Output the [x, y] coordinate of the center of the cell containing the given text.  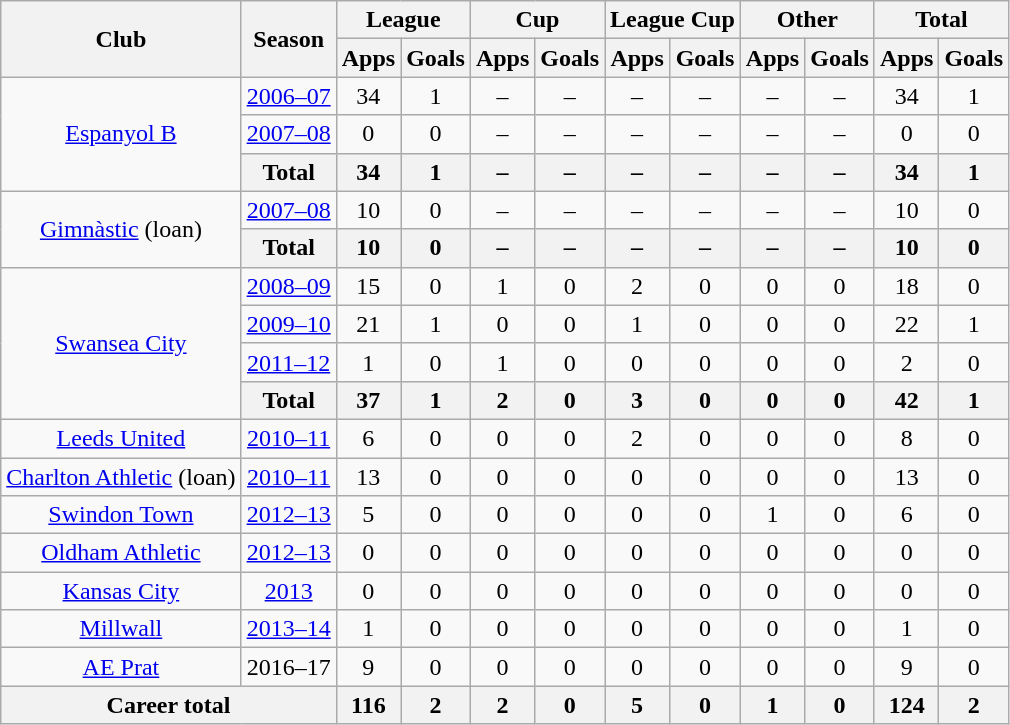
Swansea City [121, 343]
Kansas City [121, 591]
21 [368, 324]
Other [807, 20]
37 [368, 400]
3 [638, 400]
Swindon Town [121, 515]
AE Prat [121, 667]
2013–14 [288, 629]
18 [906, 286]
Charlton Athletic (loan) [121, 477]
2008–09 [288, 286]
Leeds United [121, 438]
Season [288, 39]
15 [368, 286]
22 [906, 324]
2011–12 [288, 362]
Career total [168, 705]
Cup [537, 20]
2006–07 [288, 96]
2009–10 [288, 324]
124 [906, 705]
8 [906, 438]
Espanyol B [121, 134]
Millwall [121, 629]
League [403, 20]
2016–17 [288, 667]
Club [121, 39]
2013 [288, 591]
League Cup [673, 20]
Oldham Athletic [121, 553]
Gimnàstic (loan) [121, 229]
42 [906, 400]
116 [368, 705]
